For the text-containing cell, return its midpoint in [x, y] coordinate format. 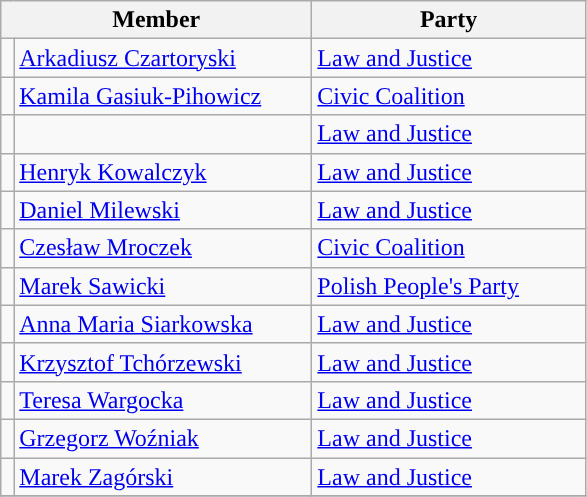
Arkadiusz Czartoryski [163, 58]
Member [156, 20]
Polish People's Party [449, 286]
Henryk Kowalczyk [163, 172]
Kamila Gasiuk-Pihowicz [163, 96]
Grzegorz Woźniak [163, 438]
Marek Zagórski [163, 477]
Krzysztof Tchórzewski [163, 362]
Party [449, 20]
Czesław Mroczek [163, 248]
Teresa Wargocka [163, 400]
Marek Sawicki [163, 286]
Daniel Milewski [163, 210]
Anna Maria Siarkowska [163, 324]
